Pinpoint the cell where the given text exists, returning its (x, y) midpoint coordinate. 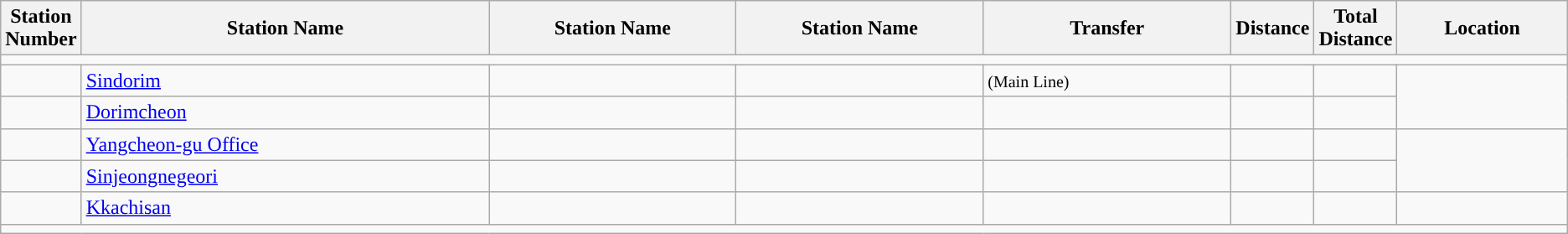
Kkachisan (285, 208)
(Main Line) (1107, 81)
Transfer (1107, 29)
Distance (1273, 29)
StationNumber (41, 29)
TotalDistance (1355, 29)
Location (1483, 29)
Sindorim (285, 81)
Yangcheon-gu Office (285, 144)
Sinjeongnegeori (285, 176)
Dorimcheon (285, 112)
